Provide the [X, Y] coordinate of the cell's center where the given text is located.  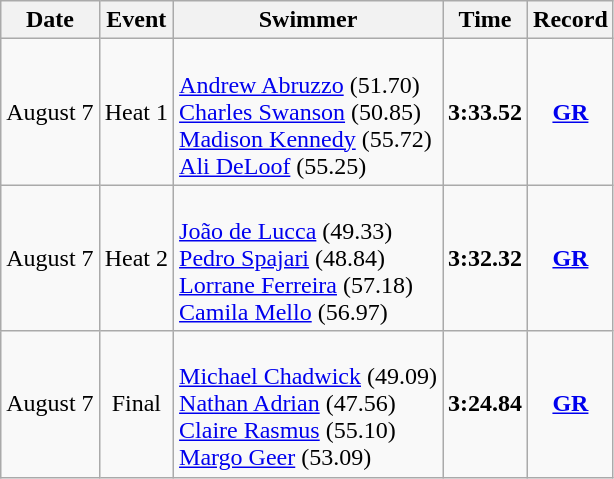
Swimmer [308, 20]
João de Lucca (49.33)Pedro Spajari (48.84)Lorrane Ferreira (57.18)Camila Mello (56.97) [308, 258]
3:24.84 [486, 404]
Andrew Abruzzo (51.70)Charles Swanson (50.85)Madison Kennedy (55.72)Ali DeLoof (55.25) [308, 112]
Date [50, 20]
3:32.32 [486, 258]
Time [486, 20]
Final [136, 404]
3:33.52 [486, 112]
Event [136, 20]
Record [571, 20]
Heat 2 [136, 258]
Heat 1 [136, 112]
Michael Chadwick (49.09)Nathan Adrian (47.56)Claire Rasmus (55.10)Margo Geer (53.09) [308, 404]
